For the text-containing cell, return its midpoint in [x, y] coordinate format. 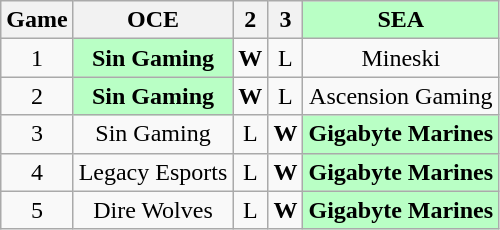
Dire Wolves [153, 210]
Ascension Gaming [401, 96]
Game [37, 20]
4 [37, 172]
Mineski [401, 58]
OCE [153, 20]
SEA [401, 20]
5 [37, 210]
1 [37, 58]
Legacy Esports [153, 172]
